Detect which cell encompasses the target text, then output its [x, y] center coordinate. 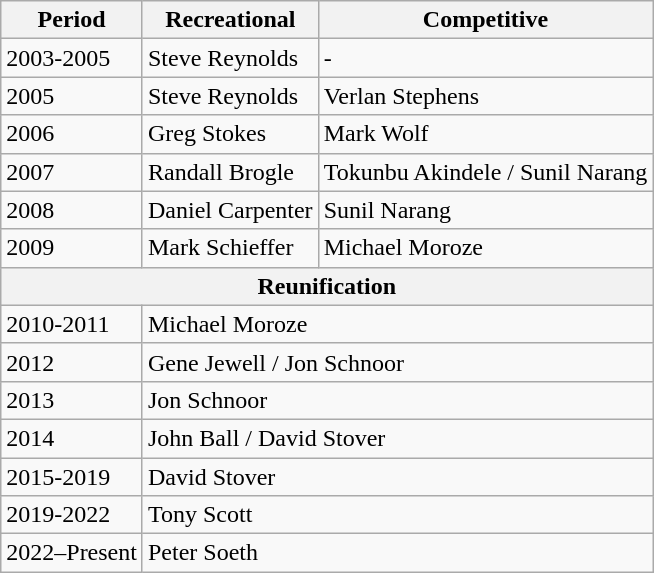
2015-2019 [72, 477]
Daniel Carpenter [230, 210]
Tokunbu Akindele / Sunil Narang [486, 172]
Tony Scott [397, 515]
Period [72, 20]
Verlan Stephens [486, 96]
2003-2005 [72, 58]
2013 [72, 400]
Competitive [486, 20]
2008 [72, 210]
Gene Jewell / Jon Schnoor [397, 362]
2014 [72, 438]
John Ball / David Stover [397, 438]
2010-2011 [72, 324]
Greg Stokes [230, 134]
2012 [72, 362]
Reunification [327, 286]
Randall Brogle [230, 172]
Sunil Narang [486, 210]
2005 [72, 96]
- [486, 58]
Recreational [230, 20]
Peter Soeth [397, 553]
Mark Schieffer [230, 248]
2006 [72, 134]
Jon Schnoor [397, 400]
2009 [72, 248]
2019-2022 [72, 515]
Mark Wolf [486, 134]
2007 [72, 172]
2022–Present [72, 553]
David Stover [397, 477]
